Return [X, Y] of the center of cell containing provided text 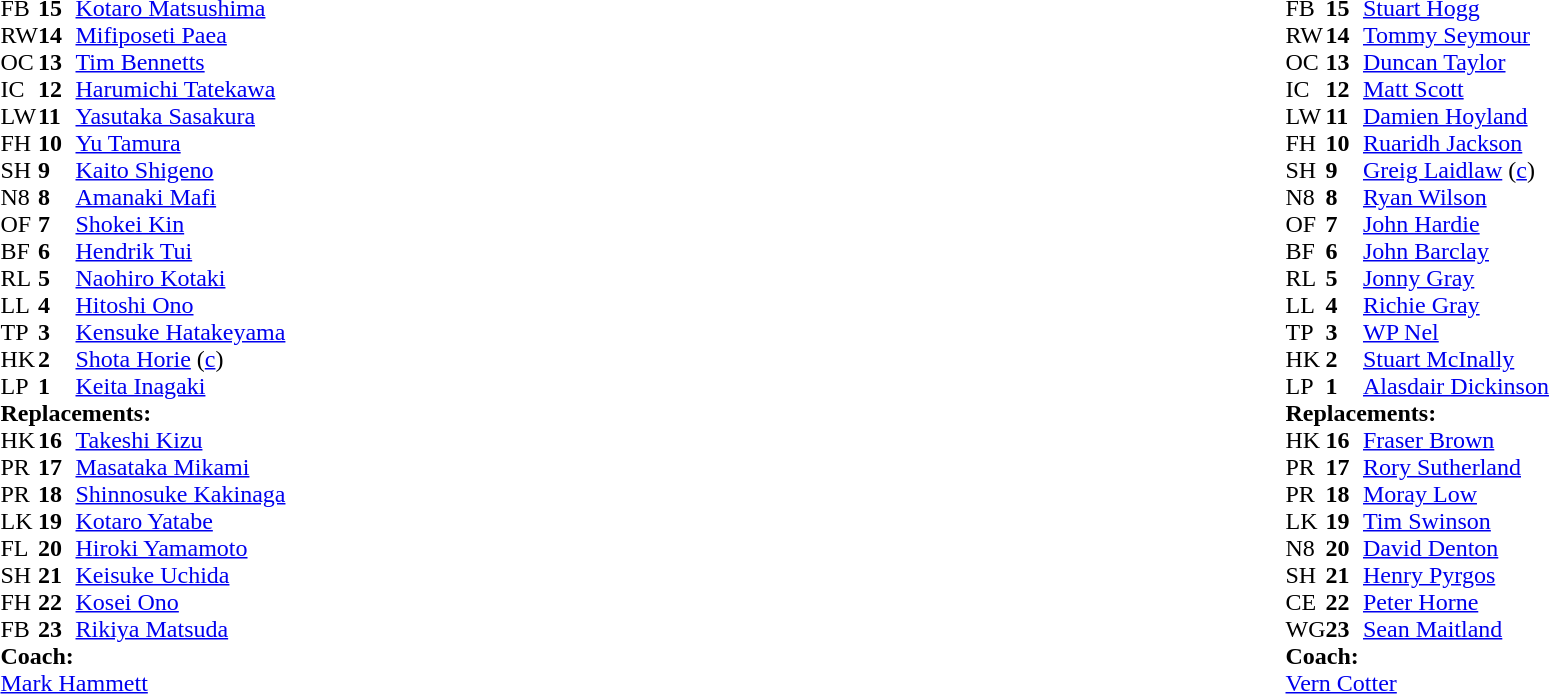
Alasdair Dickinson [1456, 386]
WG [1306, 630]
Amanaki Mafi [181, 198]
Harumichi Tatekawa [181, 90]
FL [19, 548]
Fraser Brown [1456, 440]
Duncan Taylor [1456, 62]
Tim Bennetts [181, 62]
Kotaro Yatabe [181, 522]
Hiroki Yamamoto [181, 548]
Stuart McInally [1456, 360]
WP Nel [1456, 332]
Masataka Mikami [181, 468]
Jonny Gray [1456, 278]
Tommy Seymour [1456, 36]
Yu Tamura [181, 144]
Hitoshi Ono [181, 306]
Hendrik Tui [181, 252]
Richie Gray [1456, 306]
FB [19, 630]
Shota Horie (c) [181, 360]
Peter Horne [1456, 602]
John Barclay [1456, 252]
Takeshi Kizu [181, 440]
Shokei Kin [181, 224]
Naohiro Kotaki [181, 278]
Keisuke Uchida [181, 576]
Greig Laidlaw (c) [1456, 170]
Matt Scott [1456, 90]
Kensuke Hatakeyama [181, 332]
Rikiya Matsuda [181, 630]
Moray Low [1456, 494]
Henry Pyrgos [1456, 576]
Rory Sutherland [1456, 468]
Ryan Wilson [1456, 198]
John Hardie [1456, 224]
Yasutaka Sasakura [181, 116]
Damien Hoyland [1456, 116]
Kosei Ono [181, 602]
Kaito Shigeno [181, 170]
Sean Maitland [1456, 630]
Shinnosuke Kakinaga [181, 494]
CE [1306, 602]
Ruaridh Jackson [1456, 144]
Keita Inagaki [181, 386]
David Denton [1456, 548]
Tim Swinson [1456, 522]
Mifiposeti Paea [181, 36]
